Detect which cell encompasses the target text, then output its (X, Y) center coordinate. 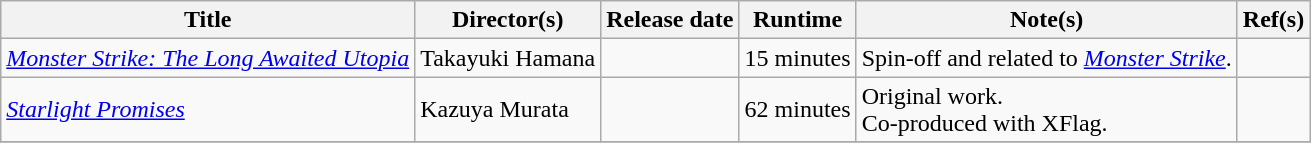
15 minutes (798, 58)
Spin-off and related to Monster Strike. (1046, 58)
Director(s) (508, 20)
Original work.Co-produced with XFlag. (1046, 110)
62 minutes (798, 110)
Note(s) (1046, 20)
Runtime (798, 20)
Starlight Promises (208, 110)
Takayuki Hamana (508, 58)
Kazuya Murata (508, 110)
Monster Strike: The Long Awaited Utopia (208, 58)
Title (208, 20)
Release date (670, 20)
Ref(s) (1273, 20)
